From the cell containing the given text, extract its center point as (X, Y) coordinate. 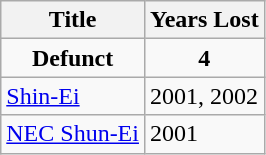
NEC Shun-Ei (73, 134)
2001, 2002 (204, 96)
Years Lost (204, 20)
Defunct (73, 58)
Shin-Ei (73, 96)
Title (73, 20)
4 (204, 58)
2001 (204, 134)
